Determine the (X, Y) coordinate at the center of the cell enclosing the given text.  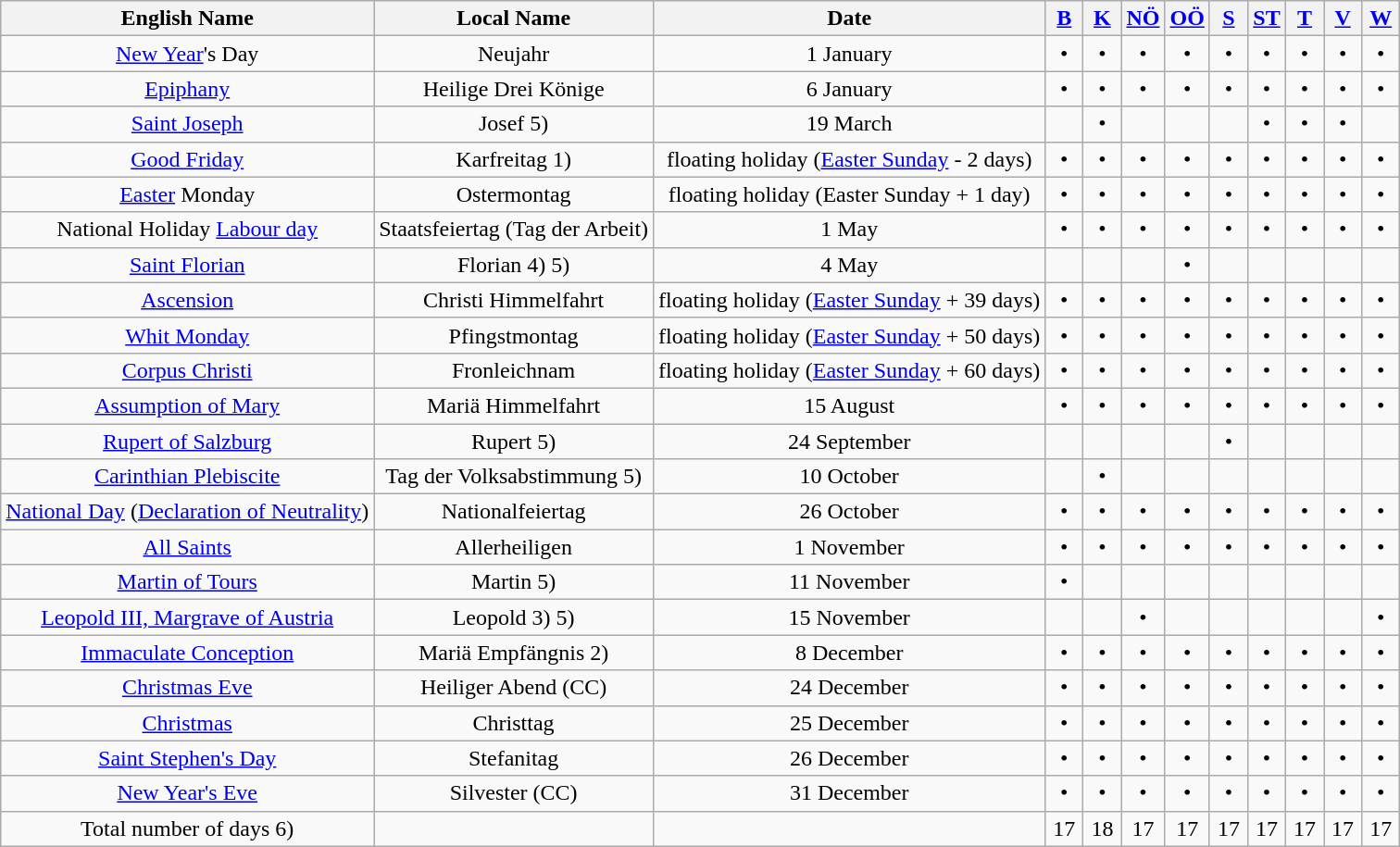
Local Name (514, 19)
Stefanitag (514, 758)
B (1065, 19)
Neujahr (514, 54)
8 December (850, 653)
S (1228, 19)
6 January (850, 89)
New Year's Day (187, 54)
Martin of Tours (187, 582)
T (1306, 19)
Leopold III, Margrave of Austria (187, 617)
Heilige Drei Könige (514, 89)
Pfingstmontag (514, 335)
25 December (850, 723)
Heiliger Abend (CC) (514, 688)
Christmas (187, 723)
floating holiday (Easter Sunday + 39 days) (850, 300)
floating holiday (Easter Sunday - 2 days) (850, 159)
Christi Himmelfahrt (514, 300)
Saint Florian (187, 265)
Christmas Eve (187, 688)
English Name (187, 19)
All Saints (187, 547)
Martin 5) (514, 582)
Staatsfeiertag (Tag der Arbeit) (514, 230)
19 March (850, 124)
Nationalfeiertag (514, 512)
Saint Joseph (187, 124)
31 December (850, 793)
Tag der Volksabstimmung 5) (514, 477)
Carinthian Plebiscite (187, 477)
Immaculate Conception (187, 653)
Corpus Christi (187, 370)
Fronleichnam (514, 370)
Mariä Empfängnis 2) (514, 653)
W (1381, 19)
18 (1102, 828)
K (1102, 19)
Ascension (187, 300)
Rupert of Salzburg (187, 442)
Date (850, 19)
Florian 4) 5) (514, 265)
floating holiday (Easter Sunday + 60 days) (850, 370)
26 December (850, 758)
1 January (850, 54)
New Year's Eve (187, 793)
V (1343, 19)
Silvester (CC) (514, 793)
15 August (850, 405)
24 September (850, 442)
Karfreitag 1) (514, 159)
Whit Monday (187, 335)
1 November (850, 547)
Easter Monday (187, 194)
Allerheiligen (514, 547)
Christtag (514, 723)
Good Friday (187, 159)
Saint Stephen's Day (187, 758)
OÖ (1187, 19)
Assumption of Mary (187, 405)
ST (1267, 19)
floating holiday (Easter Sunday + 1 day) (850, 194)
floating holiday (Easter Sunday + 50 days) (850, 335)
26 October (850, 512)
National Holiday Labour day (187, 230)
Leopold 3) 5) (514, 617)
Epiphany (187, 89)
National Day (Declaration of Neutrality) (187, 512)
24 December (850, 688)
Total number of days 6) (187, 828)
1 May (850, 230)
Ostermontag (514, 194)
Mariä Himmelfahrt (514, 405)
NÖ (1143, 19)
10 October (850, 477)
4 May (850, 265)
15 November (850, 617)
11 November (850, 582)
Josef 5) (514, 124)
Rupert 5) (514, 442)
